Output the [x, y] coordinate of the center of the cell containing the given text.  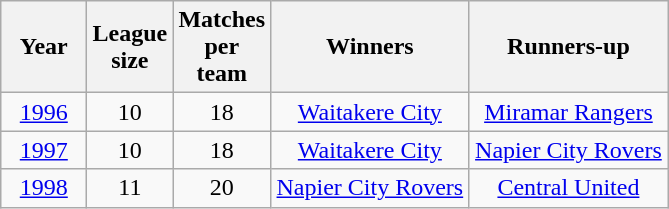
Matches per team [222, 47]
Year [44, 47]
1996 [44, 112]
1997 [44, 150]
League size [130, 47]
1998 [44, 188]
Central United [568, 188]
Winners [370, 47]
11 [130, 188]
Runners-up [568, 47]
Miramar Rangers [568, 112]
20 [222, 188]
